From the cell containing the given text, extract its center point as [X, Y] coordinate. 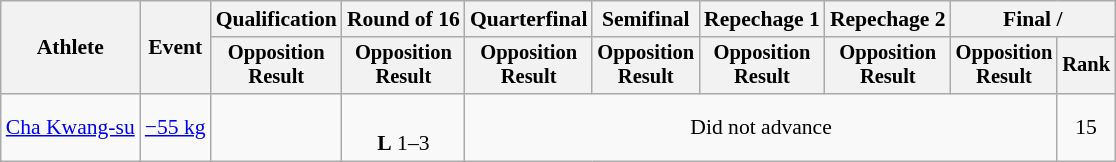
Cha Kwang-su [70, 128]
Repechage 1 [762, 19]
Did not advance [761, 128]
Final / [1033, 19]
15 [1086, 128]
Event [176, 48]
L 1–3 [404, 128]
Quarterfinal [529, 19]
Round of 16 [404, 19]
Rank [1086, 66]
Repechage 2 [888, 19]
−55 kg [176, 128]
Qualification [276, 19]
Semifinal [646, 19]
Athlete [70, 48]
